Find where the given text appears and provide that cell's center as (X, Y) coordinate. 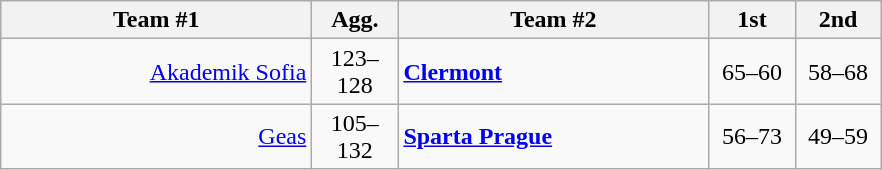
65–60 (752, 72)
Clermont (554, 72)
56–73 (752, 136)
49–59 (838, 136)
Team #2 (554, 20)
Geas (156, 136)
Sparta Prague (554, 136)
1st (752, 20)
123–128 (355, 72)
105–132 (355, 136)
Agg. (355, 20)
58–68 (838, 72)
2nd (838, 20)
Akademik Sofia (156, 72)
Team #1 (156, 20)
